Identify which cell holds the provided text, then report its (x, y) central coordinate. 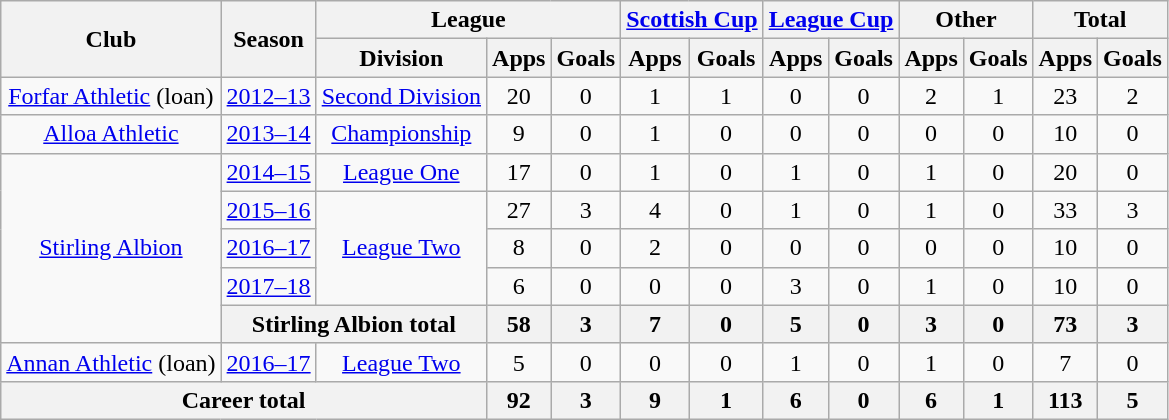
92 (519, 400)
4 (655, 210)
2013–14 (268, 134)
Career total (244, 400)
2012–13 (268, 96)
8 (519, 248)
League Cup (831, 20)
58 (519, 324)
2014–15 (268, 172)
Alloa Athletic (111, 134)
Scottish Cup (692, 20)
17 (519, 172)
2017–18 (268, 286)
113 (1065, 400)
Championship (401, 134)
Annan Athletic (loan) (111, 362)
2015–16 (268, 210)
Stirling Albion total (354, 324)
Second Division (401, 96)
Club (111, 39)
Season (268, 39)
27 (519, 210)
Total (1100, 20)
Other (966, 20)
23 (1065, 96)
League One (401, 172)
Stirling Albion (111, 248)
Forfar Athletic (loan) (111, 96)
League (468, 20)
73 (1065, 324)
33 (1065, 210)
Division (401, 58)
